Return [x, y] of the center of cell containing provided text 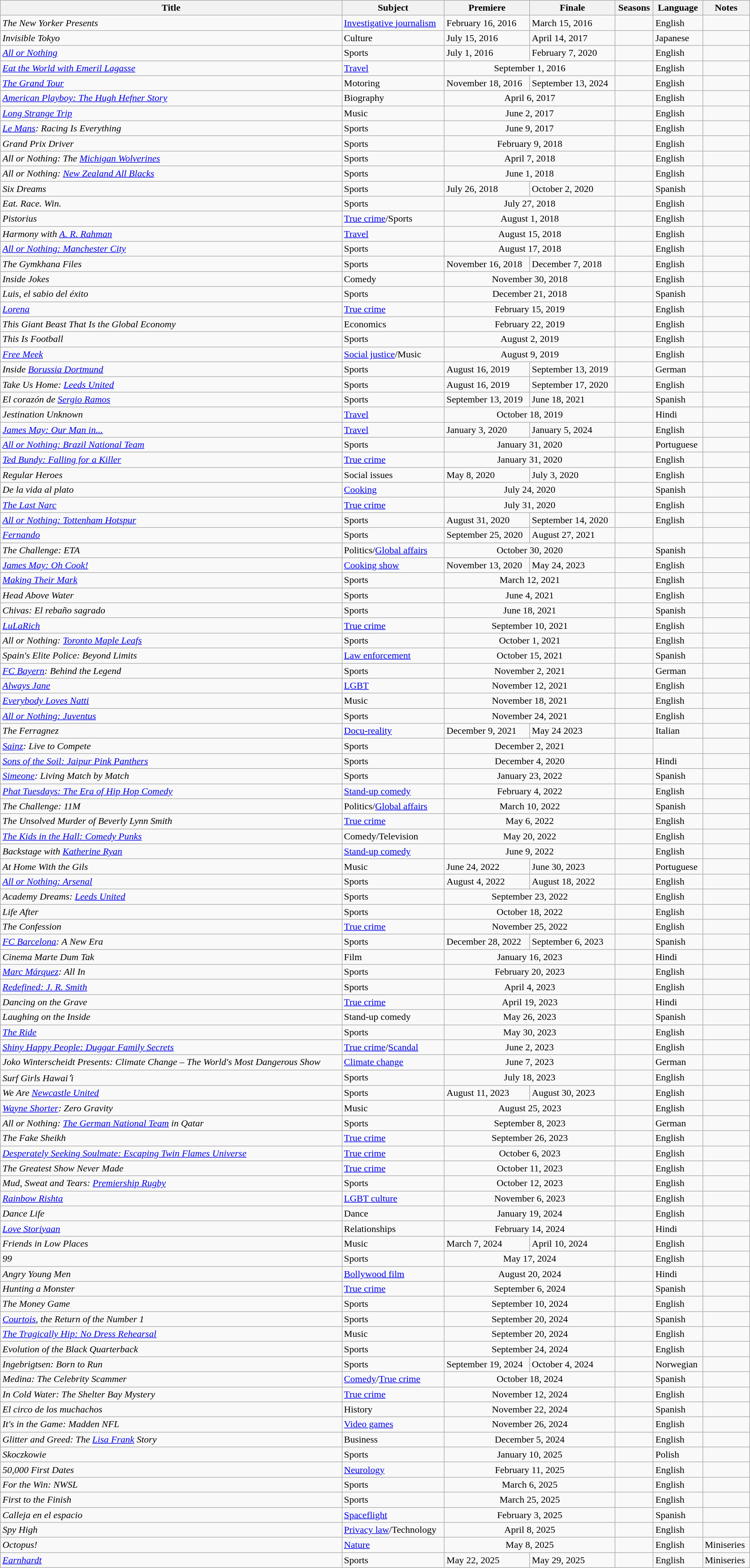
May 26, 2023 [530, 1017]
Comedy/True crime [393, 1379]
Wayne Shorter: Zero Gravity [171, 1108]
Law enforcement [393, 655]
August 2, 2019 [530, 339]
August 27, 2021 [572, 535]
This Giant Beast That Is the Global Economy [171, 324]
Jestination Unknown [171, 414]
The Grand Tour [171, 83]
August 17, 2018 [530, 249]
Sons of the Soil: Jaipur Pink Panthers [171, 761]
November 18, 2021 [530, 701]
Inside Borussia Dortmund [171, 369]
January 3, 2020 [487, 429]
July 27, 2018 [530, 204]
At Home With the Gils [171, 866]
May 30, 2023 [530, 1032]
Long Strange Trip [171, 113]
November 6, 2023 [530, 1198]
December 7, 2018 [572, 264]
Always Jane [171, 686]
Phat Tuesdays: The Era of Hip Hop Comedy [171, 791]
Laughing on the Inside [171, 1017]
Culture [393, 38]
Ted Bundy: Falling for a Killer [171, 460]
Japanese [678, 38]
Evolution of the Black Quarterback [171, 1349]
Docu-reality [393, 731]
September 6, 2023 [572, 942]
Rainbow Rishta [171, 1198]
First to the Finish [171, 1500]
June 24, 2022 [487, 866]
September 10, 2021 [530, 625]
February 20, 2023 [530, 972]
Courtois, the Return of the Number 1 [171, 1319]
November 26, 2024 [530, 1424]
February 7, 2020 [572, 53]
August 31, 2020 [487, 520]
July 26, 2018 [487, 189]
Eat the World with Emeril Lagasse [171, 68]
April 7, 2018 [530, 158]
Video games [393, 1424]
The Fake Sheikh [171, 1138]
January 10, 2025 [530, 1454]
For the Win: NWSL [171, 1484]
All or Nothing [171, 53]
LGBT [393, 686]
Subject [393, 8]
We Are Newcastle United [171, 1093]
May 24 2023 [572, 731]
Cinema Marte Dum Tak [171, 957]
Chivas: El rebaño sagrado [171, 610]
February 15, 2019 [530, 309]
Business [393, 1439]
August 15, 2018 [530, 234]
December 4, 2020 [530, 761]
Social justice/Music [393, 354]
The Gymkhana Files [171, 264]
July 18, 2023 [530, 1078]
November 12, 2024 [530, 1394]
99 [171, 1259]
March 15, 2016 [572, 23]
September 24, 2024 [530, 1349]
Invisible Tokyo [171, 38]
The Ferragnez [171, 731]
August 4, 2022 [487, 881]
James May: Oh Cook! [171, 565]
The Money Game [171, 1304]
December 21, 2018 [530, 294]
October 18, 2022 [530, 911]
June 9, 2022 [530, 851]
Investigative journalism [393, 23]
March 10, 2022 [530, 806]
February 4, 2022 [530, 791]
August 18, 2022 [572, 881]
Bollywood film [393, 1274]
Pistorius [171, 219]
March 7, 2024 [487, 1243]
Regular Heroes [171, 475]
LGBT culture [393, 1198]
October 15, 2021 [530, 655]
All or Nothing: Juventus [171, 716]
De la vida al plato [171, 490]
The Last Narc [171, 505]
James May: Our Man in... [171, 429]
February 22, 2019 [530, 324]
Octopus! [171, 1545]
All or Nothing: New Zealand All Blacks [171, 173]
February 9, 2018 [530, 143]
January 19, 2024 [530, 1213]
March 25, 2025 [530, 1500]
September 25, 2020 [487, 535]
July 15, 2016 [487, 38]
Academy Dreams: Leeds United [171, 896]
The Challenge: ETA [171, 550]
Dancing on the Grave [171, 1002]
Skoczkowie [171, 1454]
July 3, 2020 [572, 475]
February 16, 2016 [487, 23]
Norwegian [678, 1364]
November 18, 2016 [487, 83]
November 2, 2021 [530, 671]
September 26, 2023 [530, 1138]
October 4, 2024 [572, 1364]
November 22, 2024 [530, 1409]
Social issues [393, 475]
October 2, 2020 [572, 189]
El circo de los muchachos [171, 1409]
January 16, 2023 [530, 957]
Mud, Sweat and Tears: Premiership Rugby [171, 1183]
Comedy [393, 279]
Take Us Home: Leeds United [171, 384]
All or Nothing: Arsenal [171, 881]
December 2, 2021 [530, 746]
January 5, 2024 [572, 429]
Premiere [487, 8]
February 11, 2025 [530, 1469]
December 5, 2024 [530, 1439]
May 8, 2020 [487, 475]
June 1, 2018 [530, 173]
Love Storiyaan [171, 1228]
Marc Márquez: All In [171, 972]
April 4, 2023 [530, 987]
May 29, 2025 [572, 1560]
October 30, 2020 [530, 550]
June 4, 2021 [530, 595]
Climate change [393, 1062]
Angry Young Men [171, 1274]
July 24, 2020 [530, 490]
True crime/Sports [393, 219]
The New Yorker Presents [171, 23]
Spaceflight [393, 1515]
Cooking show [393, 565]
November 12, 2021 [530, 686]
Biography [393, 98]
Seasons [634, 8]
September 19, 2024 [487, 1364]
Comedy/Television [393, 836]
The Confession [171, 927]
Life After [171, 911]
True crime/Scandal [393, 1047]
Film [393, 957]
LuLaRich [171, 625]
November 16, 2018 [487, 264]
The Tragically Hip: No Dress Rehearsal [171, 1334]
Spain's Elite Police: Beyond Limits [171, 655]
This Is Football [171, 339]
El corazón de Sergio Ramos [171, 399]
Polish [678, 1454]
May 20, 2022 [530, 836]
April 8, 2025 [530, 1530]
June 2, 2023 [530, 1047]
Shiny Happy People: Duggar Family Secrets [171, 1047]
January 23, 2022 [530, 776]
Eat. Race. Win. [171, 204]
September 17, 2020 [572, 384]
September 1, 2016 [530, 68]
August 1, 2018 [530, 219]
June 7, 2023 [530, 1062]
October 12, 2023 [530, 1183]
Luis, el sabio del éxito [171, 294]
Backstage with Katherine Ryan [171, 851]
April 19, 2023 [530, 1002]
Title [171, 8]
November 24, 2021 [530, 716]
August 25, 2023 [530, 1108]
September 8, 2023 [530, 1123]
Le Mans: Racing Is Everything [171, 128]
Simeone: Living Match by Match [171, 776]
November 25, 2022 [530, 927]
October 18, 2024 [530, 1379]
Calleja en el espacio [171, 1515]
April 6, 2017 [530, 98]
May 6, 2022 [530, 821]
Harmony with A. R. Rahman [171, 234]
August 20, 2024 [530, 1274]
October 1, 2021 [530, 640]
Free Meek [171, 354]
December 9, 2021 [487, 731]
Relationships [393, 1228]
Surf Girls Hawaiʻi [171, 1078]
All or Nothing: Tottenham Hotspur [171, 520]
All or Nothing: Brazil National Team [171, 445]
June 2, 2017 [530, 113]
September 14, 2020 [572, 520]
Spy High [171, 1530]
August 11, 2023 [487, 1093]
September 10, 2024 [530, 1304]
February 3, 2025 [530, 1515]
July 1, 2016 [487, 53]
Redefined: J. R. Smith [171, 987]
Finale [572, 8]
The Kids in the Hall: Comedy Punks [171, 836]
The Challenge: 11M [171, 806]
November 30, 2018 [530, 279]
Everybody Loves Natti [171, 701]
November 13, 2020 [487, 565]
September 6, 2024 [530, 1289]
Nature [393, 1545]
Six Dreams [171, 189]
Privacy law/Technology [393, 1530]
Notes [726, 8]
May 24, 2023 [572, 565]
July 31, 2020 [530, 505]
September 13, 2024 [572, 83]
Language [678, 8]
February 14, 2024 [530, 1228]
Ingebrigtsen: Born to Run [171, 1364]
May 22, 2025 [487, 1560]
FC Bayern: Behind the Legend [171, 671]
March 12, 2021 [530, 580]
Glitter and Greed: The Lisa Frank Story [171, 1439]
April 14, 2017 [572, 38]
December 28, 2022 [487, 942]
August 30, 2023 [572, 1093]
June 9, 2017 [530, 128]
50,000 First Dates [171, 1469]
Inside Jokes [171, 279]
Earnhardt [171, 1560]
May 8, 2025 [530, 1545]
All or Nothing: The German National Team in Qatar [171, 1123]
Head Above Water [171, 595]
It's in the Game: Madden NFL [171, 1424]
Hunting a Monster [171, 1289]
Dance [393, 1213]
Italian [678, 731]
Sainz: Live to Compete [171, 746]
March 6, 2025 [530, 1484]
Grand Prix Driver [171, 143]
History [393, 1409]
September 23, 2022 [530, 896]
The Unsolved Murder of Beverly Lynn Smith [171, 821]
August 9, 2019 [530, 354]
The Ride [171, 1032]
October 11, 2023 [530, 1168]
October 18, 2019 [530, 414]
Medina: The Celebrity Scammer [171, 1379]
Desperately Seeking Soulmate: Escaping Twin Flames Universe [171, 1153]
April 10, 2024 [572, 1243]
The Greatest Show Never Made [171, 1168]
American Playboy: The Hugh Hefner Story [171, 98]
All or Nothing: Manchester City [171, 249]
Dance Life [171, 1213]
Motoring [393, 83]
In Cold Water: The Shelter Bay Mystery [171, 1394]
May 17, 2024 [530, 1259]
Fernando [171, 535]
Friends in Low Places [171, 1243]
FC Barcelona: A New Era [171, 942]
Economics [393, 324]
Lorena [171, 309]
All or Nothing: Toronto Maple Leafs [171, 640]
Neurology [393, 1469]
All or Nothing: The Michigan Wolverines [171, 158]
October 6, 2023 [530, 1153]
Making Their Mark [171, 580]
Cooking [393, 490]
Joko Winterscheidt Presents: Climate Change – The World's Most Dangerous Show [171, 1062]
June 30, 2023 [572, 866]
